Locate the cell with the specified text and output its [X, Y] center coordinate. 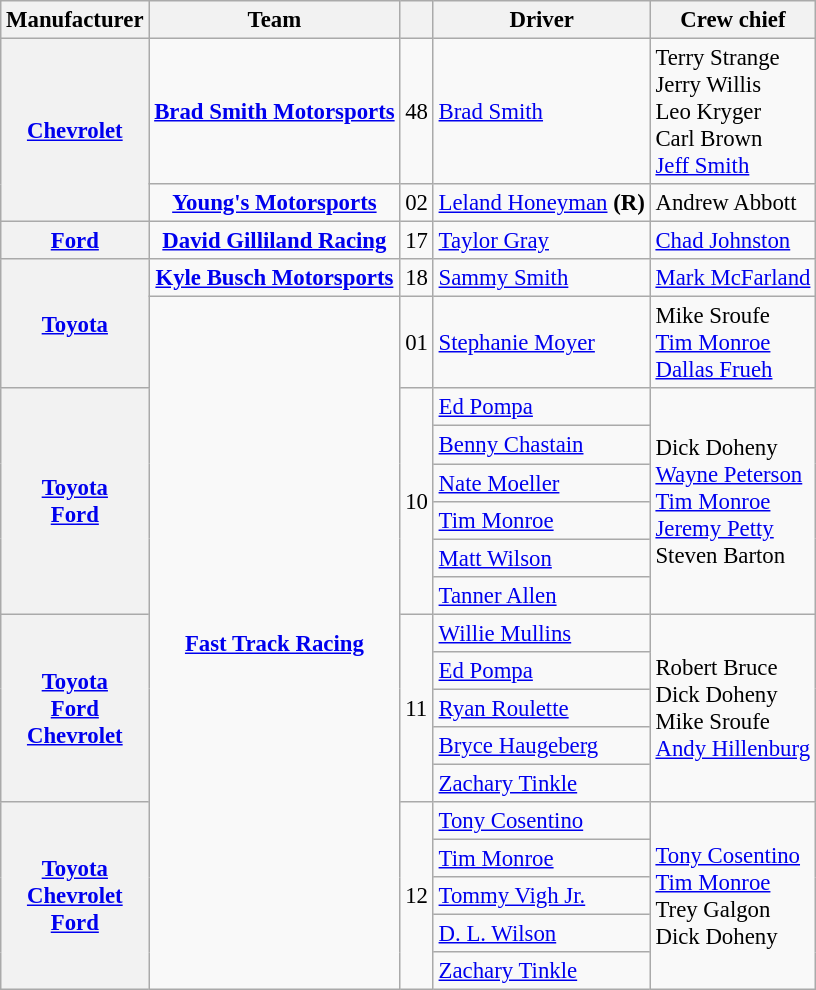
Robert Bruce Dick Doheny Mike Sroufe Andy Hillenburg [733, 708]
Ryan Roulette [542, 708]
Andrew Abbott [733, 203]
Toyota Ford [75, 501]
Chad Johnston [733, 241]
18 [416, 278]
Bryce Haugeberg [542, 746]
Chevrolet [75, 130]
Brad Smith Motorsports [274, 112]
Leland Honeyman (R) [542, 203]
Nate Moeller [542, 483]
Kyle Busch Motorsports [274, 278]
Willie Mullins [542, 633]
Tanner Allen [542, 595]
Crew chief [733, 20]
Terry Strange Jerry Willis Leo Kryger Carl Brown Jeff Smith [733, 112]
10 [416, 501]
Team [274, 20]
48 [416, 112]
Tony Cosentino Tim Monroe Trey Galgon Dick Doheny [733, 896]
Toyota Ford Chevrolet [75, 708]
Manufacturer [75, 20]
David Gilliland Racing [274, 241]
Taylor Gray [542, 241]
Fast Track Racing [274, 644]
02 [416, 203]
Sammy Smith [542, 278]
Driver [542, 20]
Tony Cosentino [542, 821]
17 [416, 241]
Stephanie Moyer [542, 343]
01 [416, 343]
Matt Wilson [542, 558]
Dick Doheny Wayne Peterson Tim Monroe Jeremy Petty Steven Barton [733, 501]
Toyota [75, 324]
Brad Smith [542, 112]
Ford [75, 241]
12 [416, 896]
Young's Motorsports [274, 203]
Toyota Chevrolet Ford [75, 896]
Mike Sroufe Tim Monroe Dallas Frueh [733, 343]
11 [416, 708]
D. L. Wilson [542, 934]
Tommy Vigh Jr. [542, 896]
Benny Chastain [542, 445]
Mark McFarland [733, 278]
